Pinpoint the cell where the given text exists, returning its (x, y) midpoint coordinate. 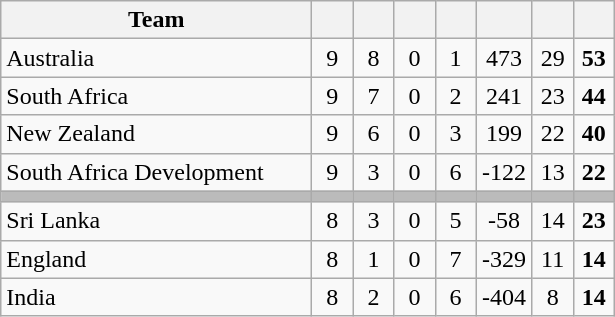
53 (594, 58)
-329 (504, 259)
Sri Lanka (156, 221)
29 (552, 58)
-404 (504, 297)
40 (594, 134)
44 (594, 96)
473 (504, 58)
-122 (504, 172)
-58 (504, 221)
Team (156, 20)
New Zealand (156, 134)
England (156, 259)
199 (504, 134)
South Africa Development (156, 172)
South Africa (156, 96)
11 (552, 259)
India (156, 297)
241 (504, 96)
Australia (156, 58)
5 (456, 221)
13 (552, 172)
